Locate the cell with the specified text and output its (X, Y) center coordinate. 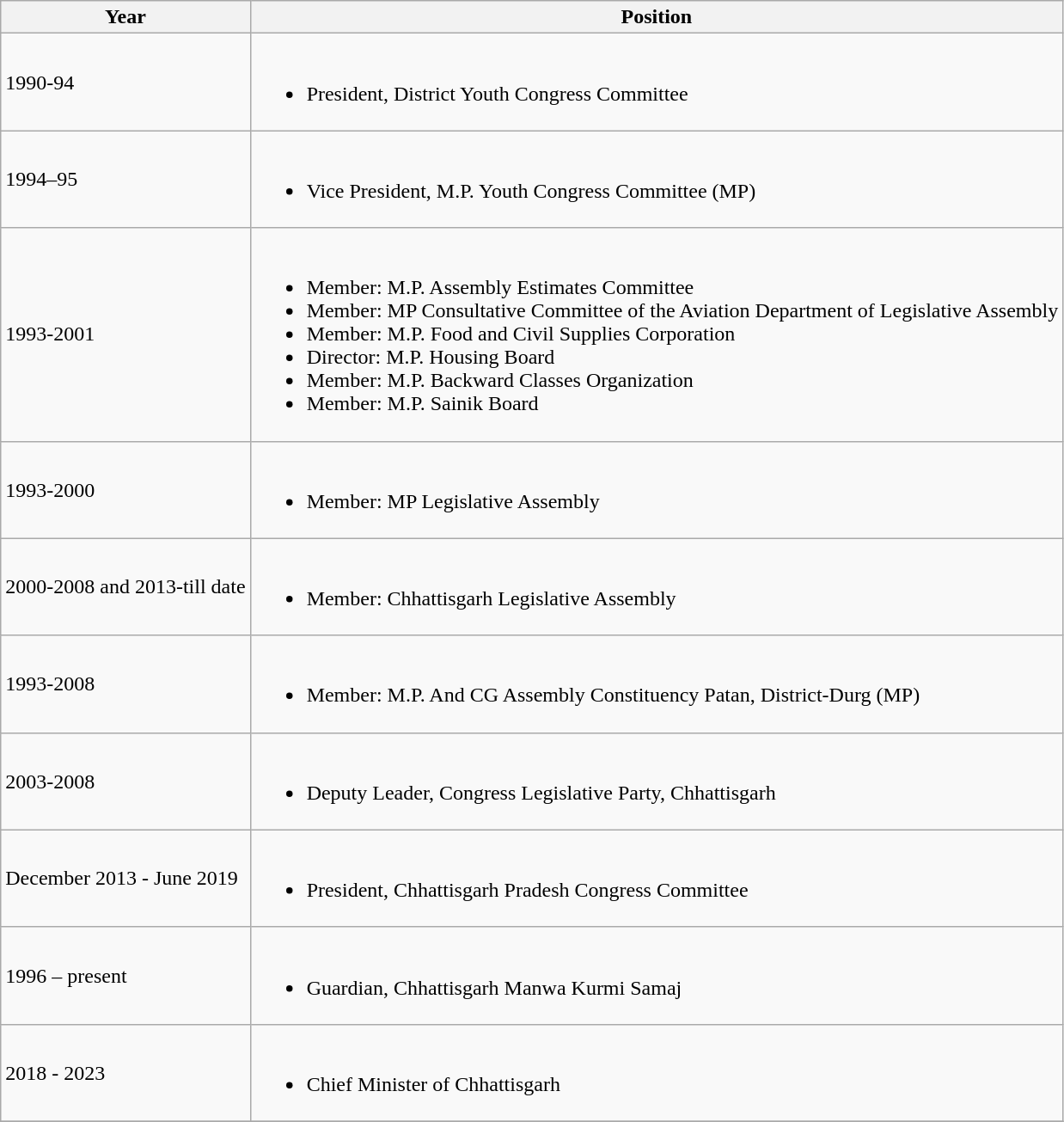
President, District Youth Congress Committee (657, 83)
Chief Minister of Chhattisgarh (657, 1073)
2018 - 2023 (125, 1073)
Deputy Leader, Congress Legislative Party, Chhattisgarh (657, 781)
Member: M.P. And CG Assembly Constituency Patan, District-Durg (MP) (657, 684)
Position (657, 17)
1994–95 (125, 179)
President, Chhattisgarh Pradesh Congress Committee (657, 879)
Member: Chhattisgarh Legislative Assembly (657, 586)
Vice President, M.P. Youth Congress Committee (MP) (657, 179)
1993-2001 (125, 334)
Guardian, Chhattisgarh Manwa Kurmi Samaj (657, 975)
December 2013 - June 2019 (125, 879)
1993-2000 (125, 490)
1993-2008 (125, 684)
Year (125, 17)
2000-2008 and 2013-till date (125, 586)
1990-94 (125, 83)
1996 – present (125, 975)
Member: MP Legislative Assembly (657, 490)
2003-2008 (125, 781)
